For the text-containing cell, return its midpoint in [X, Y] coordinate format. 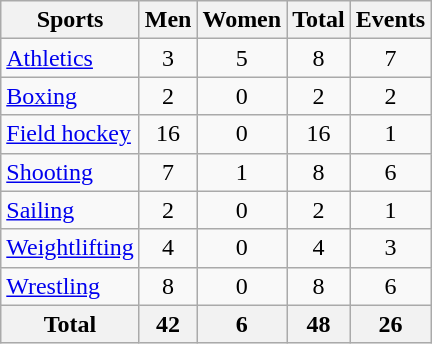
42 [168, 324]
5 [242, 58]
Men [168, 20]
Events [390, 20]
Athletics [70, 58]
Sports [70, 20]
Boxing [70, 96]
Field hockey [70, 134]
Sailing [70, 210]
Weightlifting [70, 248]
48 [319, 324]
Wrestling [70, 286]
Shooting [70, 172]
Women [242, 20]
26 [390, 324]
